Output the [x, y] coordinate of the center of the cell containing the given text.  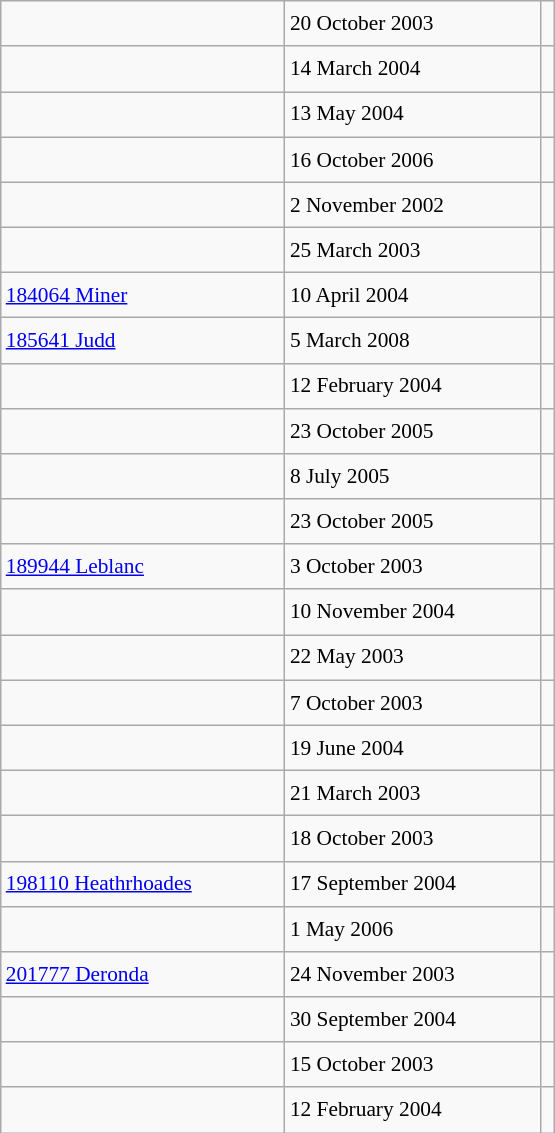
184064 Miner [143, 296]
14 March 2004 [412, 68]
8 July 2005 [412, 476]
3 October 2003 [412, 566]
2 November 2002 [412, 204]
1 May 2006 [412, 928]
30 September 2004 [412, 1020]
17 September 2004 [412, 884]
22 May 2003 [412, 658]
5 March 2008 [412, 340]
16 October 2006 [412, 160]
21 March 2003 [412, 792]
10 April 2004 [412, 296]
25 March 2003 [412, 250]
185641 Judd [143, 340]
189944 Leblanc [143, 566]
201777 Deronda [143, 974]
19 June 2004 [412, 748]
7 October 2003 [412, 702]
198110 Heathrhoades [143, 884]
24 November 2003 [412, 974]
18 October 2003 [412, 838]
13 May 2004 [412, 114]
20 October 2003 [412, 24]
15 October 2003 [412, 1064]
10 November 2004 [412, 612]
